Extract the [x, y] coordinate from the center of the cell holding the provided text.  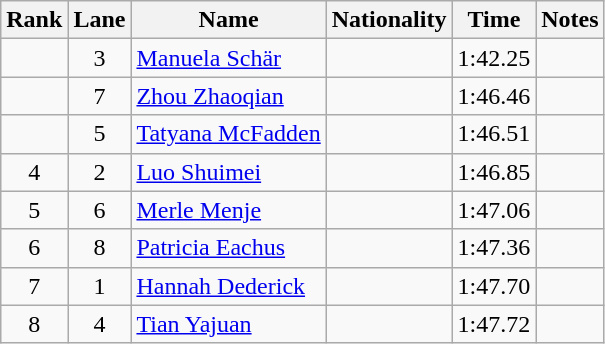
2 [100, 172]
Name [228, 20]
Zhou Zhaoqian [228, 96]
Tian Yajuan [228, 324]
Time [494, 20]
1:46.51 [494, 134]
1:46.85 [494, 172]
1 [100, 286]
Patricia Eachus [228, 248]
Manuela Schär [228, 58]
Rank [34, 20]
1:47.72 [494, 324]
Nationality [389, 20]
1:47.36 [494, 248]
Tatyana McFadden [228, 134]
1:42.25 [494, 58]
Lane [100, 20]
Hannah Dederick [228, 286]
Notes [570, 20]
3 [100, 58]
Luo Shuimei [228, 172]
1:47.06 [494, 210]
1:46.46 [494, 96]
Merle Menje [228, 210]
1:47.70 [494, 286]
